Capture the cell that displays the provided text and extract its (x, y) central coordinate. 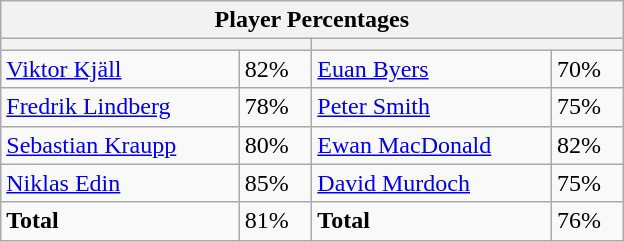
Peter Smith (432, 107)
Sebastian Kraupp (120, 145)
80% (276, 145)
Viktor Kjäll (120, 69)
Ewan MacDonald (432, 145)
Player Percentages (312, 20)
Niklas Edin (120, 183)
81% (276, 221)
85% (276, 183)
76% (588, 221)
Fredrik Lindberg (120, 107)
David Murdoch (432, 183)
70% (588, 69)
Euan Byers (432, 69)
78% (276, 107)
